From the cell containing the given text, extract its center point as (x, y) coordinate. 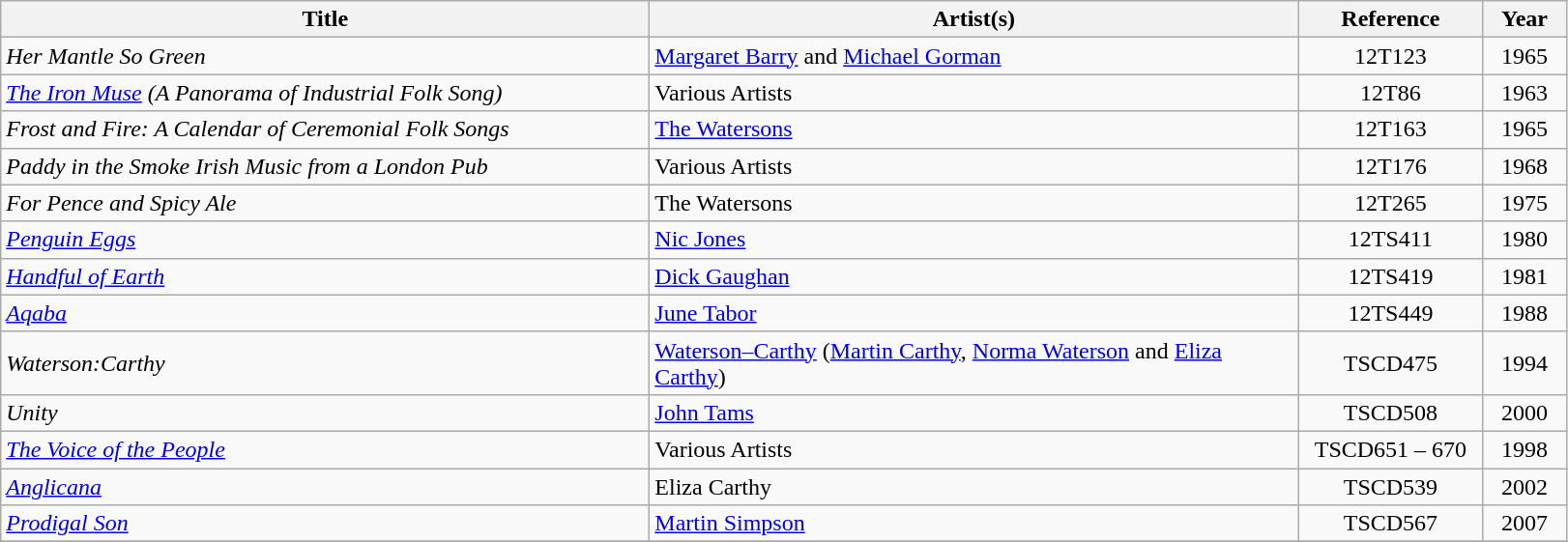
12TS449 (1390, 313)
12TS419 (1390, 276)
For Pence and Spicy Ale (325, 203)
Eliza Carthy (974, 486)
1968 (1524, 166)
Anglicana (325, 486)
12TS411 (1390, 240)
Prodigal Son (325, 524)
1980 (1524, 240)
Martin Simpson (974, 524)
2000 (1524, 413)
Her Mantle So Green (325, 56)
1963 (1524, 93)
June Tabor (974, 313)
The Iron Muse (A Panorama of Industrial Folk Song) (325, 93)
Artist(s) (974, 19)
1998 (1524, 449)
Paddy in the Smoke Irish Music from a London Pub (325, 166)
2007 (1524, 524)
1981 (1524, 276)
12T265 (1390, 203)
Aqaba (325, 313)
Title (325, 19)
TSCD539 (1390, 486)
Frost and Fire: A Calendar of Ceremonial Folk Songs (325, 129)
1975 (1524, 203)
TSCD651 – 670 (1390, 449)
Dick Gaughan (974, 276)
12T123 (1390, 56)
TSCD475 (1390, 363)
John Tams (974, 413)
12T163 (1390, 129)
12T86 (1390, 93)
Penguin Eggs (325, 240)
Reference (1390, 19)
2002 (1524, 486)
Year (1524, 19)
1994 (1524, 363)
Handful of Earth (325, 276)
1988 (1524, 313)
TSCD508 (1390, 413)
TSCD567 (1390, 524)
Unity (325, 413)
The Voice of the People (325, 449)
Waterson:Carthy (325, 363)
Nic Jones (974, 240)
Waterson–Carthy (Martin Carthy, Norma Waterson and Eliza Carthy) (974, 363)
Margaret Barry and Michael Gorman (974, 56)
12T176 (1390, 166)
